Extract the (X, Y) coordinate from the center of the cell holding the provided text.  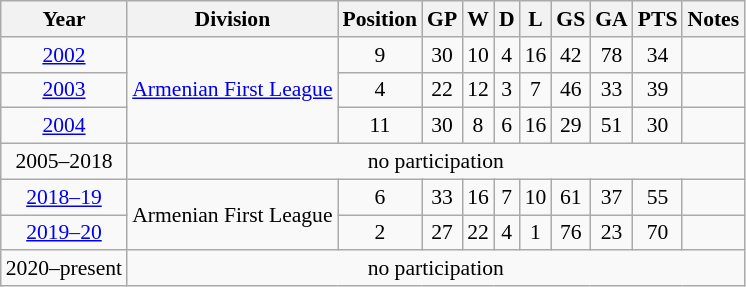
GS (570, 19)
55 (658, 197)
78 (612, 55)
2004 (64, 126)
Position (380, 19)
11 (380, 126)
Division (232, 19)
23 (612, 233)
2020–present (64, 269)
8 (478, 126)
W (478, 19)
39 (658, 90)
61 (570, 197)
1 (536, 233)
12 (478, 90)
2003 (64, 90)
GA (612, 19)
2 (380, 233)
9 (380, 55)
37 (612, 197)
29 (570, 126)
51 (612, 126)
D (507, 19)
GP (442, 19)
70 (658, 233)
PTS (658, 19)
76 (570, 233)
2019–20 (64, 233)
2005–2018 (64, 162)
L (536, 19)
42 (570, 55)
46 (570, 90)
2002 (64, 55)
3 (507, 90)
27 (442, 233)
2018–19 (64, 197)
34 (658, 55)
Year (64, 19)
Notes (713, 19)
